Extract the [x, y] coordinate from the center of the cell holding the provided text.  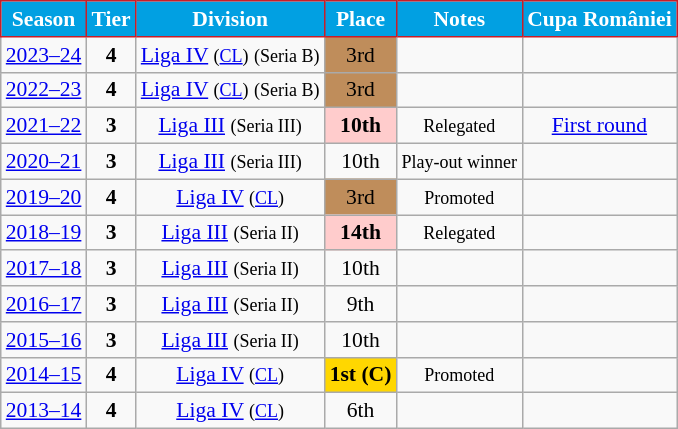
2014–15 [44, 375]
Tier [110, 19]
14th [361, 233]
2022–23 [44, 90]
Season [44, 19]
2013–14 [44, 411]
2016–17 [44, 304]
Play-out winner [459, 162]
1st (C) [361, 375]
2020–21 [44, 162]
2015–16 [44, 340]
2021–22 [44, 126]
2017–18 [44, 269]
2018–19 [44, 233]
Division [230, 19]
First round [600, 126]
2023–24 [44, 55]
6th [361, 411]
Place [361, 19]
9th [361, 304]
Notes [459, 19]
Cupa României [600, 19]
2019–20 [44, 197]
